Find where the given text appears and provide that cell's center as (X, Y) coordinate. 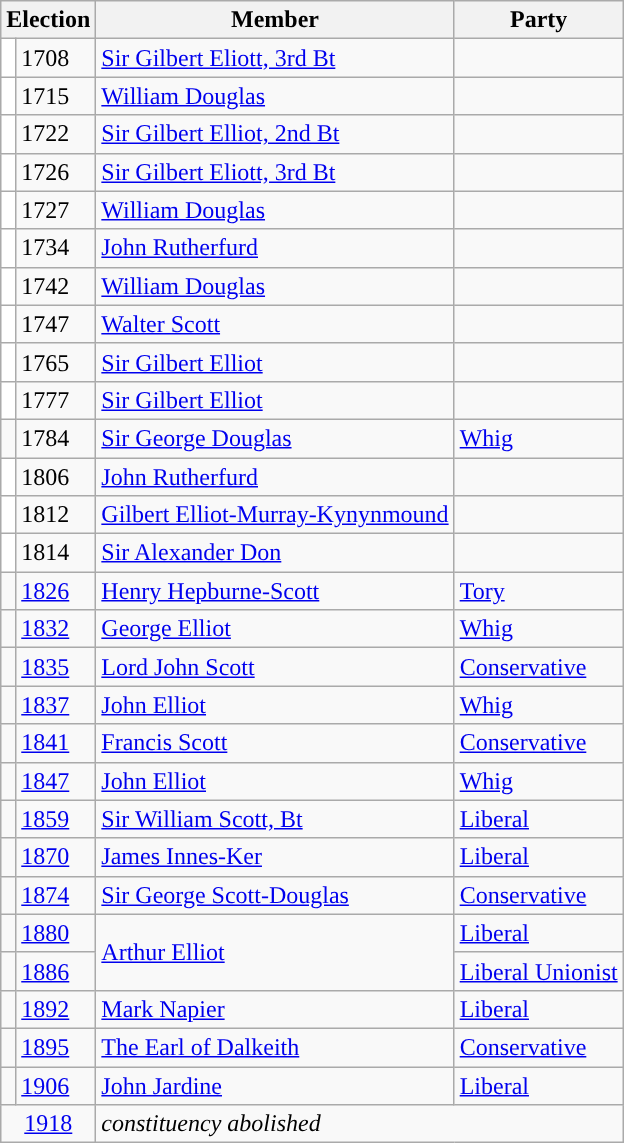
Tory (538, 591)
Arthur Elliot (275, 952)
1859 (56, 819)
Liberal Unionist (538, 971)
Member (275, 20)
Party (538, 20)
1806 (56, 477)
1722 (56, 134)
1832 (56, 629)
Lord John Scott (275, 667)
1886 (56, 971)
1892 (56, 1009)
The Earl of Dalkeith (275, 1047)
George Elliot (275, 629)
1742 (56, 286)
1715 (56, 96)
1826 (56, 591)
Sir George Scott-Douglas (275, 895)
1726 (56, 172)
1847 (56, 781)
1918 (48, 1124)
1870 (56, 857)
1747 (56, 324)
John Jardine (275, 1085)
Election (48, 20)
1880 (56, 933)
Sir George Douglas (275, 438)
1841 (56, 743)
Sir Gilbert Elliot, 2nd Bt (275, 134)
1727 (56, 210)
1837 (56, 705)
1895 (56, 1047)
1812 (56, 515)
1784 (56, 438)
1835 (56, 667)
Francis Scott (275, 743)
Sir Alexander Don (275, 553)
Gilbert Elliot-Murray-Kynynmound (275, 515)
Walter Scott (275, 324)
1874 (56, 895)
Sir William Scott, Bt (275, 819)
Mark Napier (275, 1009)
1777 (56, 400)
1734 (56, 248)
1765 (56, 362)
constituency abolished (360, 1124)
1708 (56, 58)
1906 (56, 1085)
Henry Hepburne-Scott (275, 591)
1814 (56, 553)
James Innes-Ker (275, 857)
